Find where the given text appears and provide that cell's center as [X, Y] coordinate. 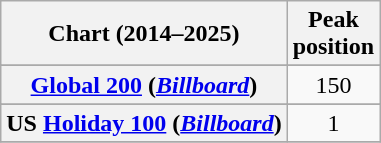
1 [333, 123]
Peakposition [333, 34]
Chart (2014–2025) [144, 34]
150 [333, 85]
US Holiday 100 (Billboard) [144, 123]
Global 200 (Billboard) [144, 85]
